Capture the cell that displays the provided text and extract its (x, y) central coordinate. 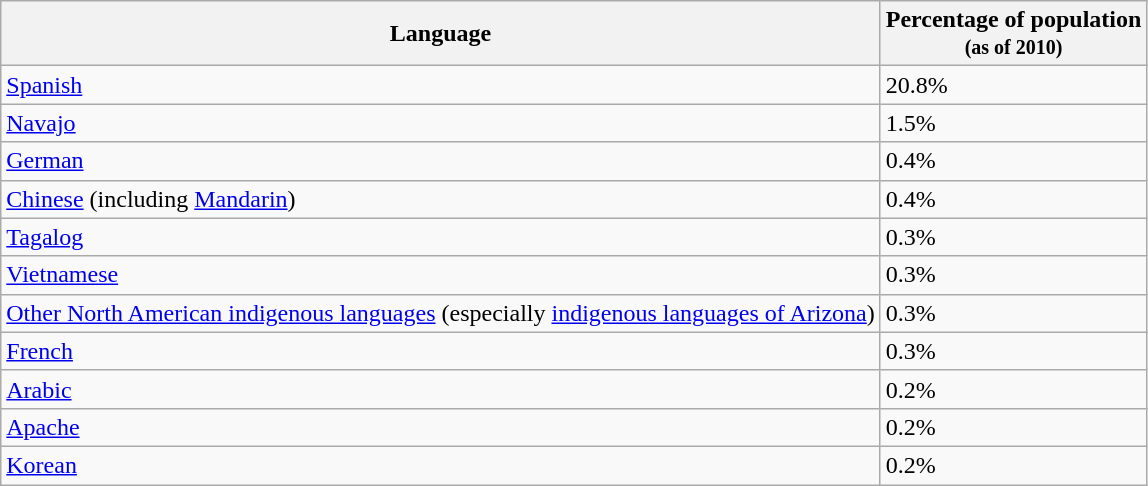
Language (440, 34)
Spanish (440, 85)
Vietnamese (440, 275)
Arabic (440, 389)
Chinese (including Mandarin) (440, 199)
French (440, 351)
Apache (440, 427)
Navajo (440, 123)
Tagalog (440, 237)
1.5% (1014, 123)
German (440, 161)
Korean (440, 465)
Percentage of population(as of 2010) (1014, 34)
20.8% (1014, 85)
Other North American indigenous languages (especially indigenous languages of Arizona) (440, 313)
